From the cell containing the given text, extract its center point as (X, Y) coordinate. 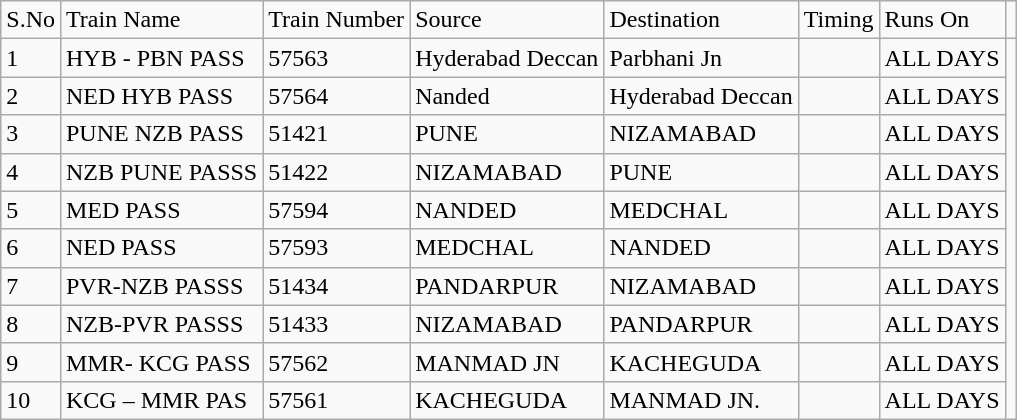
57594 (336, 210)
Nanded (507, 96)
10 (31, 400)
S.No (31, 20)
PVR-NZB PASSS (161, 286)
Train Number (336, 20)
57593 (336, 248)
6 (31, 248)
51421 (336, 134)
51434 (336, 286)
PUNE NZB PASS (161, 134)
3 (31, 134)
NZB-PVR PASSS (161, 324)
NED PASS (161, 248)
Parbhani Jn (701, 58)
KCG – MMR PAS (161, 400)
4 (31, 172)
2 (31, 96)
9 (31, 362)
57561 (336, 400)
57562 (336, 362)
MANMAD JN (507, 362)
MMR- KCG PASS (161, 362)
Runs On (942, 20)
5 (31, 210)
Destination (701, 20)
HYB - PBN PASS (161, 58)
8 (31, 324)
MANMAD JN. (701, 400)
Train Name (161, 20)
NED HYB PASS (161, 96)
51433 (336, 324)
NZB PUNE PASSS (161, 172)
Timing (838, 20)
51422 (336, 172)
7 (31, 286)
57563 (336, 58)
57564 (336, 96)
Source (507, 20)
1 (31, 58)
MED PASS (161, 210)
